Determine the [x, y] coordinate at the center of the cell enclosing the given text.  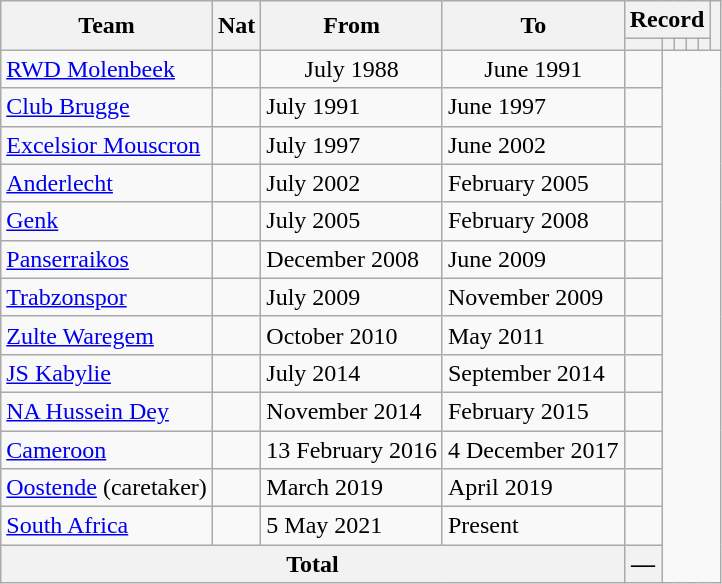
Zulte Waregem [107, 335]
Present [533, 526]
From [352, 26]
Team [107, 26]
South Africa [107, 526]
November 2014 [352, 411]
June 1991 [533, 69]
Cameroon [107, 449]
RWD Molenbeek [107, 69]
13 February 2016 [352, 449]
February 2005 [533, 183]
March 2019 [352, 488]
October 2010 [352, 335]
June 1997 [533, 107]
To [533, 26]
December 2008 [352, 259]
5 May 2021 [352, 526]
July 1997 [352, 145]
Record [667, 20]
July 2005 [352, 221]
4 December 2017 [533, 449]
November 2009 [533, 297]
Panserraikos [107, 259]
May 2011 [533, 335]
NA Hussein Dey [107, 411]
February 2015 [533, 411]
Oostende (caretaker) [107, 488]
June 2002 [533, 145]
Nat [236, 26]
Anderlecht [107, 183]
JS Kabylie [107, 373]
Excelsior Mouscron [107, 145]
July 2002 [352, 183]
Total [312, 564]
February 2008 [533, 221]
June 2009 [533, 259]
July 2009 [352, 297]
July 1991 [352, 107]
Trabzonspor [107, 297]
April 2019 [533, 488]
July 1988 [352, 69]
Club Brugge [107, 107]
September 2014 [533, 373]
— [643, 564]
Genk [107, 221]
July 2014 [352, 373]
